Detect which cell encompasses the target text, then output its [x, y] center coordinate. 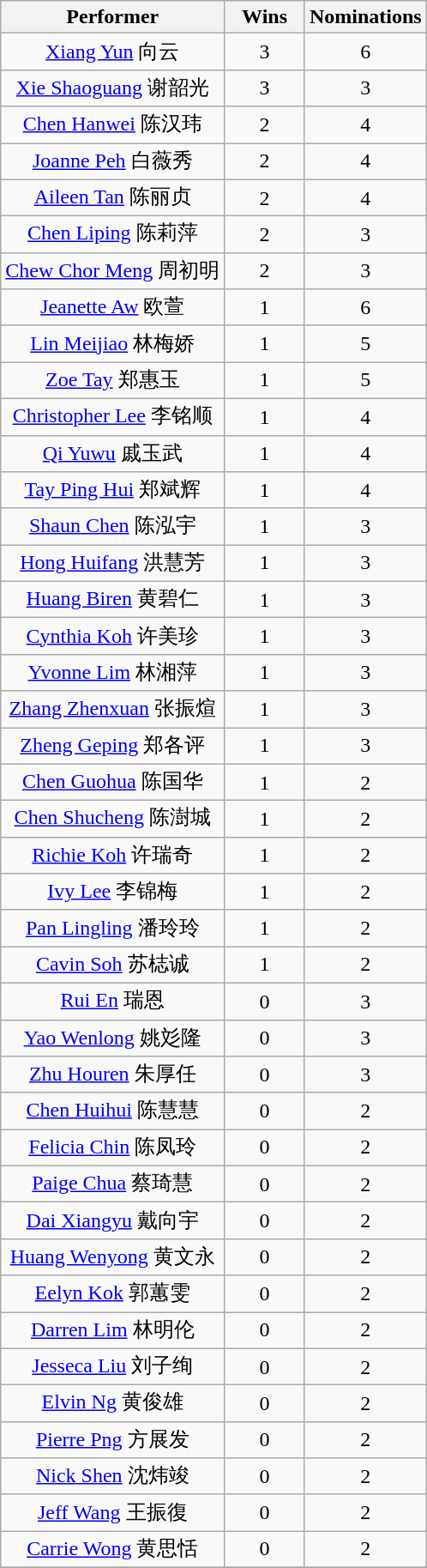
Cavin Soh 苏梽诚 [113, 965]
Zoe Tay 郑惠玉 [113, 381]
Lin Meijiao 林梅娇 [113, 343]
Zhang Zhenxuan 张振煊 [113, 709]
Elvin Ng 黄俊雄 [113, 1404]
Shaun Chen 陈泓宇 [113, 527]
Rui En 瑞恩 [113, 1001]
Dai Xiangyu 戴向宇 [113, 1220]
Huang Biren 黄碧仁 [113, 599]
Qi Yuwu 戚玉武 [113, 453]
Huang Wenyong 黄文永 [113, 1256]
Jeff Wang 王振復 [113, 1512]
Pierre Png 方展发 [113, 1440]
Yvonne Lim 林湘萍 [113, 673]
Nominations [365, 17]
Cynthia Koh 许美珍 [113, 637]
Chen Guohua 陈国华 [113, 783]
Zhu Houren 朱厚任 [113, 1075]
Xie Shaoguang 谢韶光 [113, 88]
Tay Ping Hui 郑斌辉 [113, 491]
Jesseca Liu 刘子绚 [113, 1366]
Aileen Tan 陈丽贞 [113, 197]
Hong Huifang 洪慧芳 [113, 563]
Nick Shen 沈炜竣 [113, 1476]
Chew Chor Meng 周初明 [113, 271]
Zheng Geping 郑各评 [113, 747]
Chen Liping 陈莉萍 [113, 235]
Paige Chua 蔡琦慧 [113, 1184]
Yao Wenlong 姚彣隆 [113, 1038]
Wins [265, 17]
Chen Hanwei 陈汉玮 [113, 125]
Ivy Lee 李锦梅 [113, 893]
Chen Shucheng 陈澍城 [113, 819]
Joanne Peh 白薇秀 [113, 161]
Jeanette Aw 欧萱 [113, 307]
Performer [113, 17]
Felicia Chin 陈凤玲 [113, 1148]
Darren Lim 林明伦 [113, 1330]
Christopher Lee 李铭顺 [113, 417]
Xiang Yun 向云 [113, 51]
Eelyn Kok 郭蕙雯 [113, 1294]
Carrie Wong 黄思恬 [113, 1550]
Richie Koh 许瑞奇 [113, 855]
Chen Huihui 陈慧慧 [113, 1111]
Pan Lingling 潘玲玲 [113, 929]
